Find where the given text appears and provide that cell's center as (x, y) coordinate. 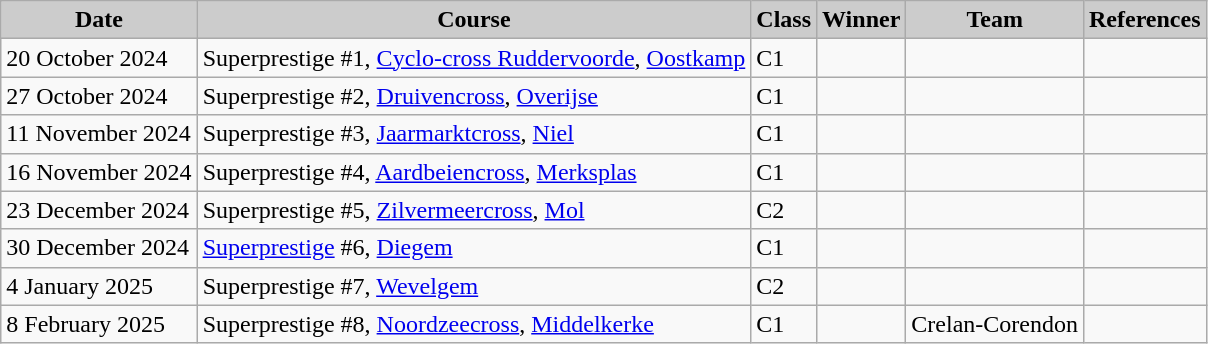
Superprestige #6, Diegem (474, 248)
27 October 2024 (99, 96)
30 December 2024 (99, 248)
Superprestige #3, Jaarmarktcross, Niel (474, 134)
Team (995, 20)
Course (474, 20)
References (1144, 20)
16 November 2024 (99, 172)
Crelan-Corendon (995, 324)
20 October 2024 (99, 58)
23 December 2024 (99, 210)
4 January 2025 (99, 286)
Class (784, 20)
Superprestige #2, Druivencross, Overijse (474, 96)
Superprestige #7, Wevelgem (474, 286)
Winner (862, 20)
8 February 2025 (99, 324)
Superprestige #5, Zilvermeercross, Mol (474, 210)
Date (99, 20)
Superprestige #4, Aardbeiencross, Merksplas (474, 172)
Superprestige #8, Noordzeecross, Middelkerke (474, 324)
11 November 2024 (99, 134)
Superprestige #1, Cyclo-cross Ruddervoorde, Oostkamp (474, 58)
